Search for the cell housing the specified text and yield its [x, y] center coordinate. 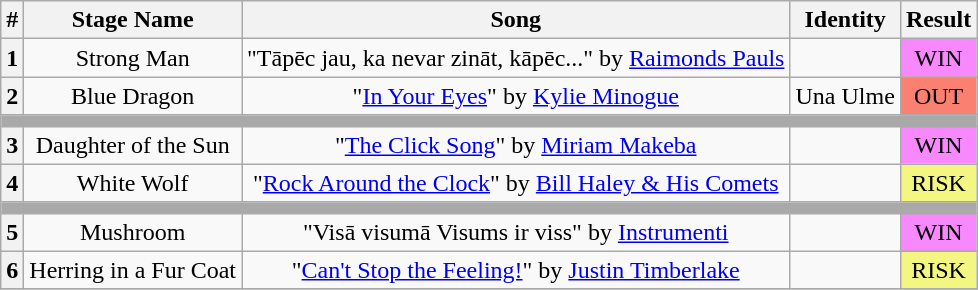
Song [516, 20]
Herring in a Fur Coat [133, 270]
"Can't Stop the Feeling!" by Justin Timberlake [516, 270]
"In Your Eyes" by Kylie Minogue [516, 96]
Blue Dragon [133, 96]
2 [12, 96]
Strong Man [133, 58]
"The Click Song" by Miriam Makeba [516, 145]
6 [12, 270]
# [12, 20]
Result [938, 20]
Mushroom [133, 232]
4 [12, 183]
Una Ulme [845, 96]
Stage Name [133, 20]
Daughter of the Sun [133, 145]
1 [12, 58]
White Wolf [133, 183]
"Visā visumā Visums ir viss" by Instrumenti [516, 232]
"Rock Around the Clock" by Bill Haley & His Comets [516, 183]
5 [12, 232]
Identity [845, 20]
OUT [938, 96]
3 [12, 145]
"Tāpēc jau, ka nevar zināt, kāpēc..." by Raimonds Pauls [516, 58]
